Search for the cell housing the specified text and yield its (x, y) center coordinate. 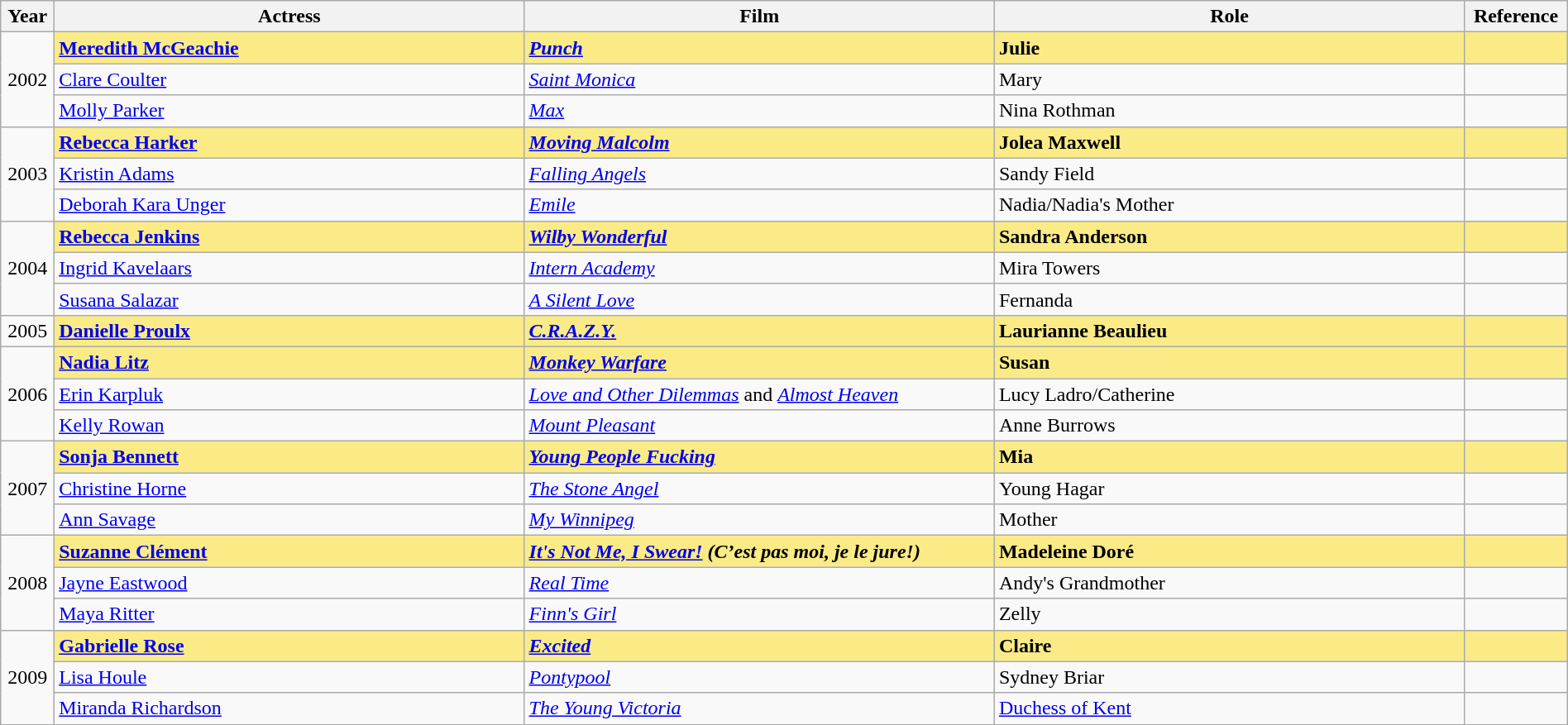
Fernanda (1229, 299)
2002 (28, 79)
Falling Angels (759, 174)
Suzanne Clément (289, 551)
2004 (28, 268)
Young People Fucking (759, 457)
Mia (1229, 457)
Film (759, 17)
Young Hagar (1229, 489)
Madeleine Doré (1229, 551)
Wilby Wonderful (759, 236)
Miranda Richardson (289, 708)
2007 (28, 489)
Mount Pleasant (759, 426)
Pontypool (759, 677)
C.R.A.Z.Y. (759, 331)
Intern Academy (759, 268)
Lisa Houle (289, 677)
Meredith McGeachie (289, 48)
Nina Rothman (1229, 111)
Molly Parker (289, 111)
Mother (1229, 520)
2003 (28, 174)
Sydney Briar (1229, 677)
Actress (289, 17)
Ann Savage (289, 520)
Sandra Anderson (1229, 236)
Maya Ritter (289, 614)
Excited (759, 646)
Duchess of Kent (1229, 708)
Real Time (759, 583)
Andy's Grandmother (1229, 583)
Sonja Bennett (289, 457)
Emile (759, 205)
Role (1229, 17)
Erin Karpluk (289, 394)
Nadia Litz (289, 362)
Zelly (1229, 614)
Gabrielle Rose (289, 646)
Mary (1229, 79)
Monkey Warfare (759, 362)
It's Not Me, I Swear! (C’est pas moi, je le jure!) (759, 551)
Lucy Ladro/Catherine (1229, 394)
Sandy Field (1229, 174)
Anne Burrows (1229, 426)
Mira Towers (1229, 268)
Punch (759, 48)
Susana Salazar (289, 299)
Reference (1517, 17)
Kristin Adams (289, 174)
Saint Monica (759, 79)
Ingrid Kavelaars (289, 268)
Deborah Kara Unger (289, 205)
The Stone Angel (759, 489)
2008 (28, 583)
2009 (28, 677)
Kelly Rowan (289, 426)
Danielle Proulx (289, 331)
The Young Victoria (759, 708)
2006 (28, 394)
Claire (1229, 646)
Rebecca Jenkins (289, 236)
Love and Other Dilemmas and Almost Heaven (759, 394)
Christine Horne (289, 489)
Year (28, 17)
Susan (1229, 362)
Nadia/Nadia's Mother (1229, 205)
A Silent Love (759, 299)
Moving Malcolm (759, 142)
Max (759, 111)
Jayne Eastwood (289, 583)
Jolea Maxwell (1229, 142)
Julie (1229, 48)
Clare Coulter (289, 79)
Rebecca Harker (289, 142)
Laurianne Beaulieu (1229, 331)
2005 (28, 331)
Finn's Girl (759, 614)
My Winnipeg (759, 520)
